Locate the cell with the specified text and output its (X, Y) center coordinate. 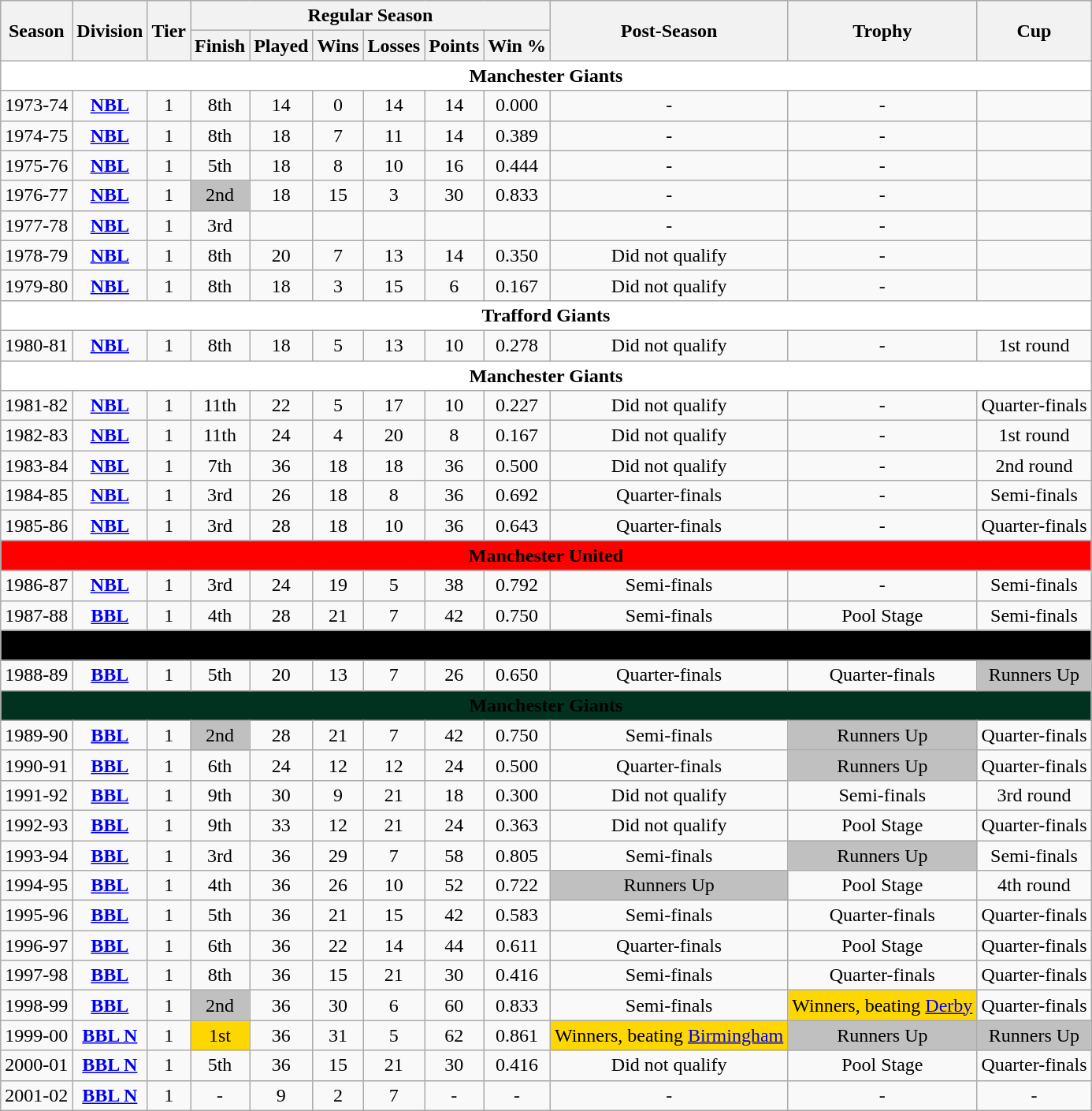
0.444 (517, 165)
0.650 (517, 675)
0.363 (517, 825)
1993-94 (36, 855)
1982-83 (36, 436)
1999-00 (36, 1035)
Manchester Eagles (546, 645)
1980-81 (36, 345)
1973-74 (36, 106)
2000-01 (36, 1065)
Win % (517, 46)
1985-86 (36, 526)
7th (221, 466)
1983-84 (36, 466)
11 (394, 136)
33 (281, 825)
0.350 (517, 255)
1989-90 (36, 735)
3rd round (1034, 795)
19 (338, 585)
1996-97 (36, 946)
31 (338, 1035)
1984-85 (36, 496)
1981-82 (36, 406)
1990-91 (36, 765)
1991-92 (36, 795)
62 (454, 1035)
Trafford Giants (546, 315)
1979-80 (36, 285)
4th round (1034, 886)
29 (338, 855)
Points (454, 46)
Winners, beating Birmingham (668, 1035)
Losses (394, 46)
58 (454, 855)
Finish (221, 46)
1987-88 (36, 615)
Cup (1034, 31)
1995-96 (36, 916)
0.278 (517, 345)
Division (110, 31)
0.389 (517, 136)
1994-95 (36, 886)
0.692 (517, 496)
Manchester United (546, 555)
Winners, beating Derby (882, 1005)
4 (338, 436)
2nd round (1034, 466)
0.300 (517, 795)
44 (454, 946)
0.792 (517, 585)
Regular Season (370, 16)
Wins (338, 46)
1998-99 (36, 1005)
2001-02 (36, 1095)
38 (454, 585)
1997-98 (36, 975)
0 (338, 106)
1992-93 (36, 825)
0.643 (517, 526)
60 (454, 1005)
1975-76 (36, 165)
Post-Season (668, 31)
Tier (169, 31)
0.000 (517, 106)
1977-78 (36, 225)
2 (338, 1095)
Season (36, 31)
0.805 (517, 855)
Trophy (882, 31)
0.611 (517, 946)
16 (454, 165)
1986-87 (36, 585)
1988-89 (36, 675)
17 (394, 406)
1st (221, 1035)
0.227 (517, 406)
52 (454, 886)
1976-77 (36, 195)
Played (281, 46)
1974-75 (36, 136)
0.722 (517, 886)
1978-79 (36, 255)
0.861 (517, 1035)
0.583 (517, 916)
